For the text-containing cell, return its midpoint in (x, y) coordinate format. 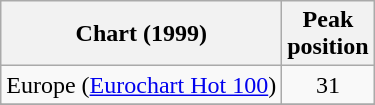
Peakposition (328, 34)
Chart (1999) (142, 34)
Europe (Eurochart Hot 100) (142, 85)
31 (328, 85)
